Search for the cell housing the specified text and yield its [X, Y] center coordinate. 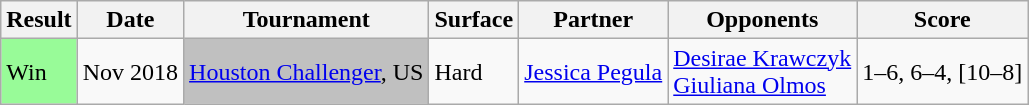
Date [130, 20]
Result [39, 20]
1–6, 6–4, [10–8] [942, 72]
Nov 2018 [130, 72]
Partner [594, 20]
Opponents [762, 20]
Score [942, 20]
Tournament [306, 20]
Houston Challenger, US [306, 72]
Hard [474, 72]
Win [39, 72]
Jessica Pegula [594, 72]
Surface [474, 20]
Desirae Krawczyk Giuliana Olmos [762, 72]
